Locate the cell with the specified text and output its [X, Y] center coordinate. 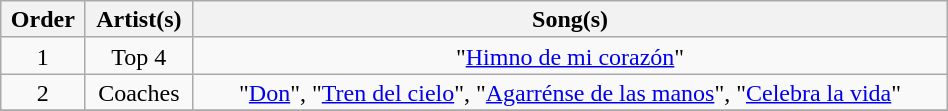
"Don", "Tren del cielo", "Agarrénse de las manos", "Celebra la vida" [570, 92]
"Himno de mi corazón" [570, 56]
Top 4 [139, 56]
2 [43, 92]
Song(s) [570, 20]
1 [43, 56]
Artist(s) [139, 20]
Order [43, 20]
Coaches [139, 92]
